Determine the (x, y) coordinate at the center of the cell enclosing the given text.  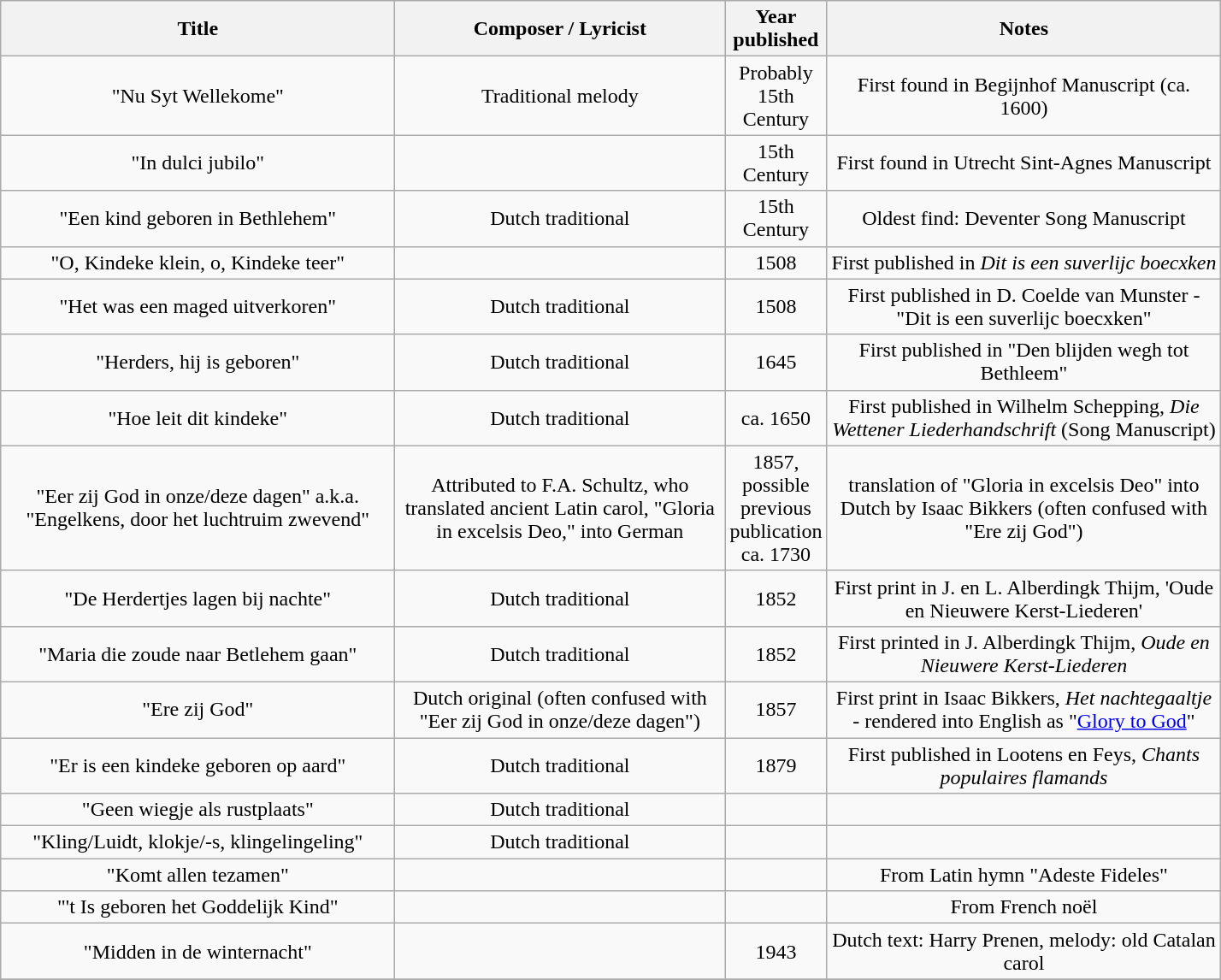
"Eer zij God in onze/deze dagen" a.k.a. "Engelkens, door het luchtruim zwevend" (198, 508)
1857, possible previous publication ca. 1730 (776, 508)
From Latin hymn "Adeste Fideles" (1024, 875)
Probably 15th Century (776, 96)
First published in Lootens en Feys, Chants populaires flamands (1024, 765)
"Ere zij God" (198, 710)
"Komt allen tezamen" (198, 875)
1879 (776, 765)
Dutch original (often confused with "Eer zij God in onze/deze dagen") (560, 710)
Year published (776, 29)
ca. 1650 (776, 417)
translation of "Gloria in excelsis Deo" into Dutch by Isaac Bikkers (often confused with "Ere zij God") (1024, 508)
"Herders, hij is geboren" (198, 363)
Notes (1024, 29)
"Nu Syt Wellekome" (198, 96)
Traditional melody (560, 96)
"Maria die zoude naar Betlehem gaan" (198, 653)
"Geen wiegje als rustplaats" (198, 810)
"Hoe leit dit kindeke" (198, 417)
"Een kind geboren in Bethlehem" (198, 219)
First print in J. en L. Alberdingk Thijm, 'Oude en Nieuwere Kerst-Liederen' (1024, 599)
First printed in J. Alberdingk Thijm, Oude en Nieuwere Kerst-Liederen (1024, 653)
"Er is een kindeke geboren op aard" (198, 765)
First published in "Den blijden wegh tot Bethleem" (1024, 363)
First published in Wilhelm Schepping, Die Wettener Liederhandschrift (Song Manuscript) (1024, 417)
"Kling/Luidt, klokje/-s, klingelingeling" (198, 842)
First published in Dit is een suverlijc boecxken (1024, 263)
Oldest find: Deventer Song Manuscript (1024, 219)
Title (198, 29)
Attributed to F.A. Schultz, who translated ancient Latin carol, "Gloria in excelsis Deo," into German (560, 508)
First print in Isaac Bikkers, Het nachtegaaltje - rendered into English as "Glory to God" (1024, 710)
1857 (776, 710)
Composer / Lyricist (560, 29)
"'t Is geboren het Goddelijk Kind" (198, 907)
"In dulci jubilo" (198, 162)
Dutch text: Harry Prenen, melody: old Catalan carol (1024, 951)
"Midden in de winternacht" (198, 951)
First found in Begijnhof Manuscript (ca. 1600) (1024, 96)
"O, Kindeke klein, o, Kindeke teer" (198, 263)
1943 (776, 951)
"De Herdertjes lagen bij nachte" (198, 599)
First found in Utrecht Sint-Agnes Manuscript (1024, 162)
"Het was een maged uitverkoren" (198, 306)
1645 (776, 363)
First published in D. Coelde van Munster - "Dit is een suverlijc boecxken" (1024, 306)
From French noël (1024, 907)
